Return the (X, Y) coordinate for the center point of the cell that contains the specified text.  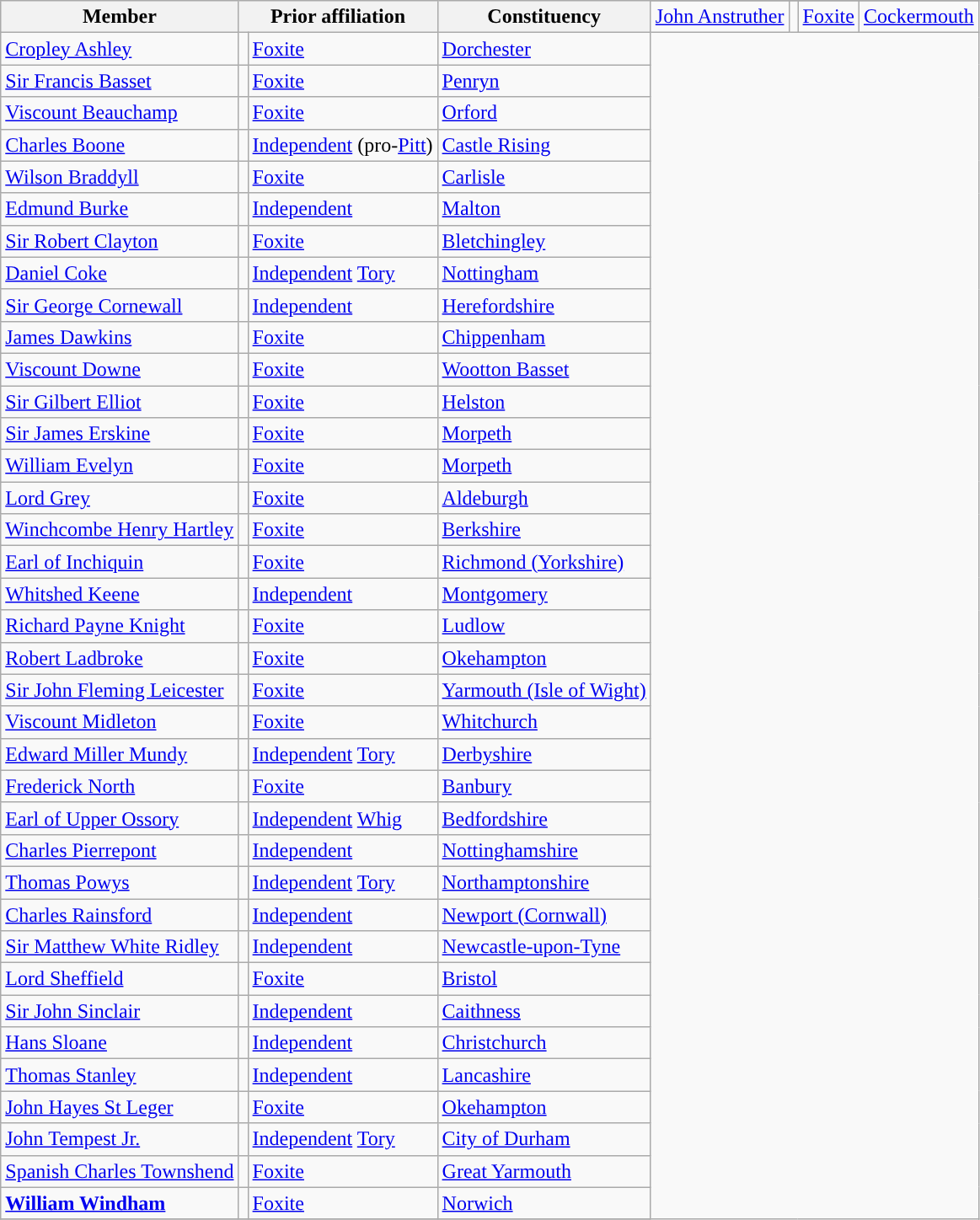
Charles Pierrepont (120, 850)
Spanish Charles Townshend (120, 1171)
Charles Boone (120, 145)
Penryn (544, 81)
Sir Robert Clayton (120, 241)
Whitshed Keene (120, 594)
Nottingham (544, 273)
Berkshire (544, 530)
Aldeburgh (544, 498)
William Windham (120, 1203)
Viscount Beauchamp (120, 113)
Charles Rainsford (120, 914)
Herefordshire (544, 305)
Bedfordshire (544, 818)
Wootton Basset (544, 369)
Whitchurch (544, 722)
Caithness (544, 1011)
Sir Gilbert Elliot (120, 402)
Sir Francis Basset (120, 81)
James Dawkins (120, 337)
Montgomery (544, 594)
Member (120, 17)
Northamptonshire (544, 882)
Christchurch (544, 1043)
Daniel Coke (120, 273)
Richard Payne Knight (120, 626)
Frederick North (120, 786)
Edward Miller Mundy (120, 754)
Cropley Ashley (120, 49)
Independent (pro-Pitt) (342, 145)
Lord Sheffield (120, 979)
Hans Sloane (120, 1043)
City of Durham (544, 1139)
Bletchingley (544, 241)
Orford (544, 113)
Norwich (544, 1203)
William Evelyn (120, 466)
Chippenham (544, 337)
Earl of Inchiquin (120, 562)
Yarmouth (Isle of Wight) (544, 690)
Edmund Burke (120, 209)
Dorchester (544, 49)
Thomas Powys (120, 882)
Banbury (544, 786)
Helston (544, 402)
Richmond (Yorkshire) (544, 562)
John Hayes St Leger (120, 1107)
Derbyshire (544, 754)
Sir George Cornewall (120, 305)
Independent Whig (342, 818)
Carlisle (544, 177)
Cockermouth (918, 17)
Malton (544, 209)
Newcastle-upon-Tyne (544, 947)
Constituency (544, 17)
Lancashire (544, 1075)
Earl of Upper Ossory (120, 818)
Lord Grey (120, 498)
Ludlow (544, 626)
Viscount Midleton (120, 722)
Great Yarmouth (544, 1171)
Winchcombe Henry Hartley (120, 530)
Sir John Fleming Leicester (120, 690)
Newport (Cornwall) (544, 914)
Viscount Downe (120, 369)
Robert Ladbroke (120, 658)
John Tempest Jr. (120, 1139)
Sir John Sinclair (120, 1011)
Bristol (544, 979)
Thomas Stanley (120, 1075)
Nottinghamshire (544, 850)
Sir James Erskine (120, 434)
Prior affiliation (338, 17)
John Anstruther (720, 17)
Sir Matthew White Ridley (120, 947)
Wilson Braddyll (120, 177)
Castle Rising (544, 145)
